Determine the (x, y) coordinate at the center of the cell enclosing the given text.  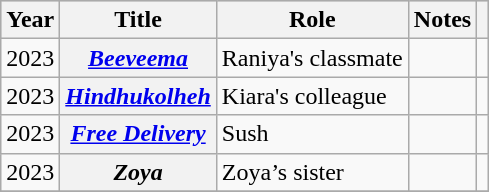
Raniya's classmate (312, 58)
Notes (442, 20)
Sush (312, 134)
Title (138, 20)
Zoya (138, 172)
Year (30, 20)
Role (312, 20)
Hindhukolheh (138, 96)
Beeveema (138, 58)
Kiara's colleague (312, 96)
Zoya’s sister (312, 172)
Free Delivery (138, 134)
